Output the (X, Y) coordinate of the center of the cell containing the given text.  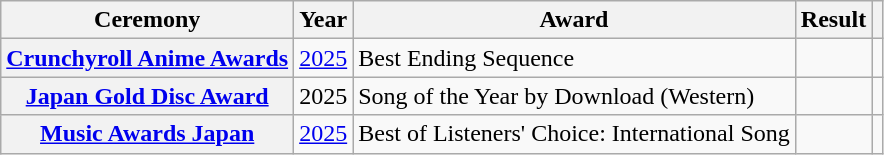
Award (574, 20)
Song of the Year by Download (Western) (574, 96)
Crunchyroll Anime Awards (148, 58)
Japan Gold Disc Award (148, 96)
Music Awards Japan (148, 134)
Best Ending Sequence (574, 58)
Best of Listeners' Choice: International Song (574, 134)
Year (324, 20)
Ceremony (148, 20)
Result (833, 20)
